From the cell containing the given text, extract its center point as [X, Y] coordinate. 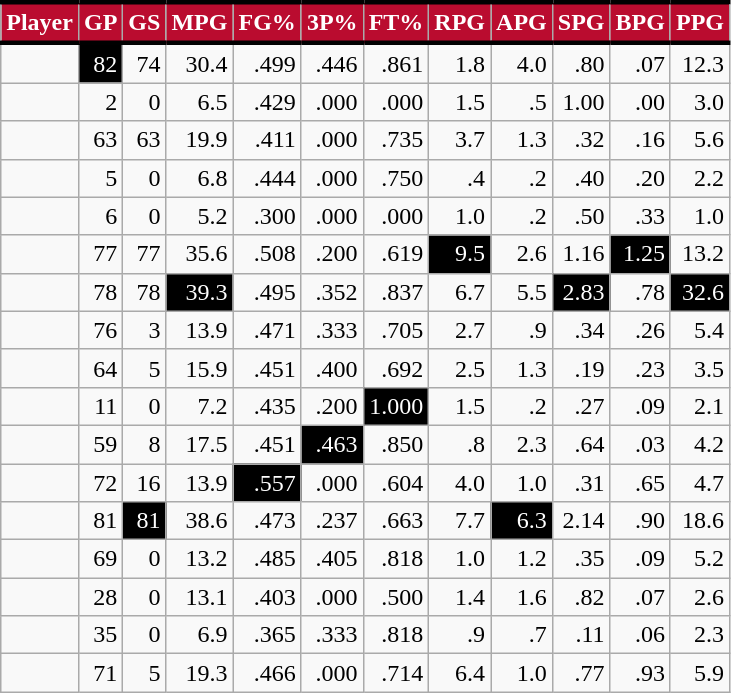
2.5 [460, 368]
1.6 [522, 597]
8 [144, 444]
.466 [267, 673]
7.7 [460, 521]
72 [100, 483]
.499 [267, 63]
.32 [581, 140]
.403 [267, 597]
19.3 [200, 673]
.508 [267, 254]
3 [144, 330]
7.2 [200, 406]
Player [40, 22]
17.5 [200, 444]
6.3 [522, 521]
.705 [396, 330]
.557 [267, 483]
.26 [640, 330]
.444 [267, 178]
.485 [267, 559]
.300 [267, 216]
38.6 [200, 521]
1.4 [460, 597]
19.9 [200, 140]
.619 [396, 254]
59 [100, 444]
6.8 [200, 178]
3.0 [700, 102]
GS [144, 22]
.65 [640, 483]
2.1 [700, 406]
.33 [640, 216]
.5 [522, 102]
.237 [332, 521]
.35 [581, 559]
5.5 [522, 292]
74 [144, 63]
BPG [640, 22]
SPG [581, 22]
.405 [332, 559]
6 [100, 216]
1.25 [640, 254]
.31 [581, 483]
PPG [700, 22]
RPG [460, 22]
.11 [581, 635]
69 [100, 559]
2.2 [700, 178]
4.2 [700, 444]
3P% [332, 22]
MPG [200, 22]
71 [100, 673]
1.2 [522, 559]
.90 [640, 521]
FG% [267, 22]
.365 [267, 635]
.20 [640, 178]
.352 [332, 292]
.00 [640, 102]
.411 [267, 140]
2.7 [460, 330]
APG [522, 22]
.8 [460, 444]
9.5 [460, 254]
.714 [396, 673]
.03 [640, 444]
.7 [522, 635]
35.6 [200, 254]
.34 [581, 330]
.735 [396, 140]
1.16 [581, 254]
.40 [581, 178]
.429 [267, 102]
3.7 [460, 140]
.77 [581, 673]
.50 [581, 216]
6.5 [200, 102]
6.4 [460, 673]
35 [100, 635]
.500 [396, 597]
.663 [396, 521]
.19 [581, 368]
1.000 [396, 406]
1.00 [581, 102]
.463 [332, 444]
.435 [267, 406]
.64 [581, 444]
.23 [640, 368]
6.9 [200, 635]
4.7 [700, 483]
82 [100, 63]
5.6 [700, 140]
76 [100, 330]
11 [100, 406]
28 [100, 597]
FT% [396, 22]
.604 [396, 483]
.837 [396, 292]
.750 [396, 178]
5.9 [700, 673]
.78 [640, 292]
.850 [396, 444]
6.7 [460, 292]
30.4 [200, 63]
.473 [267, 521]
.06 [640, 635]
3.5 [700, 368]
13.1 [200, 597]
5.4 [700, 330]
.471 [267, 330]
2.14 [581, 521]
2 [100, 102]
.495 [267, 292]
.861 [396, 63]
GP [100, 22]
.16 [640, 140]
.93 [640, 673]
.692 [396, 368]
39.3 [200, 292]
1.8 [460, 63]
.446 [332, 63]
32.6 [700, 292]
12.3 [700, 63]
2.83 [581, 292]
.4 [460, 178]
16 [144, 483]
18.6 [700, 521]
.400 [332, 368]
.80 [581, 63]
.82 [581, 597]
15.9 [200, 368]
64 [100, 368]
.27 [581, 406]
